Determine the (X, Y) coordinate at the center of the cell enclosing the given text.  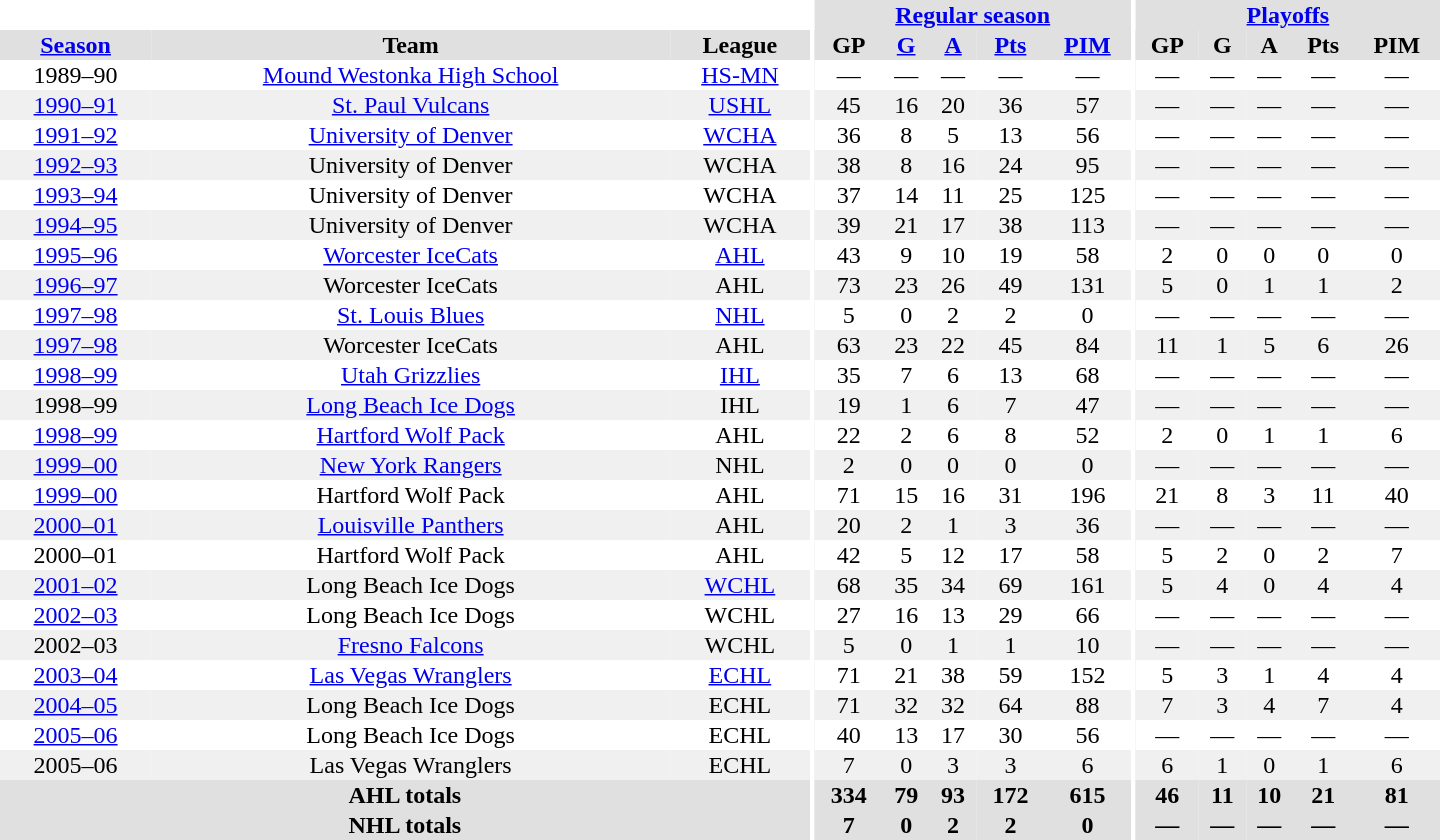
1992–93 (76, 165)
49 (1011, 285)
334 (849, 795)
9 (906, 255)
31 (1011, 495)
66 (1087, 615)
Season (76, 45)
615 (1087, 795)
95 (1087, 165)
84 (1087, 345)
88 (1087, 705)
2003–04 (76, 675)
1990–91 (76, 105)
Team (410, 45)
131 (1087, 285)
93 (954, 795)
St. Louis Blues (410, 315)
1995–96 (76, 255)
24 (1011, 165)
2004–05 (76, 705)
42 (849, 555)
Regular season (973, 15)
HS-MN (740, 75)
161 (1087, 585)
43 (849, 255)
113 (1087, 225)
1991–92 (76, 135)
59 (1011, 675)
NHL totals (405, 825)
Mound Westonka High School (410, 75)
Utah Grizzlies (410, 375)
New York Rangers (410, 465)
AHL totals (405, 795)
1996–97 (76, 285)
152 (1087, 675)
47 (1087, 405)
15 (906, 495)
81 (1397, 795)
73 (849, 285)
172 (1011, 795)
1994–95 (76, 225)
125 (1087, 195)
57 (1087, 105)
52 (1087, 435)
2001–02 (76, 585)
37 (849, 195)
29 (1011, 615)
USHL (740, 105)
46 (1168, 795)
Fresno Falcons (410, 645)
30 (1011, 735)
12 (954, 555)
St. Paul Vulcans (410, 105)
63 (849, 345)
League (740, 45)
79 (906, 795)
34 (954, 585)
Playoffs (1288, 15)
Louisville Panthers (410, 525)
196 (1087, 495)
27 (849, 615)
69 (1011, 585)
1993–94 (76, 195)
64 (1011, 705)
1989–90 (76, 75)
14 (906, 195)
39 (849, 225)
25 (1011, 195)
